Return [x, y] of the center of cell containing provided text 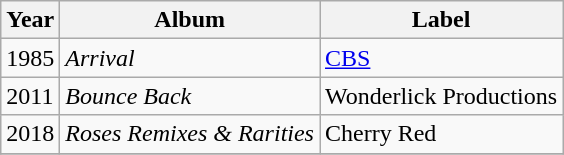
Bounce Back [190, 96]
1985 [30, 58]
2011 [30, 96]
Label [442, 20]
Year [30, 20]
CBS [442, 58]
Album [190, 20]
Roses Remixes & Rarities [190, 134]
Arrival [190, 58]
2018 [30, 134]
Cherry Red [442, 134]
Wonderlick Productions [442, 96]
